Capture the cell that displays the provided text and extract its [x, y] central coordinate. 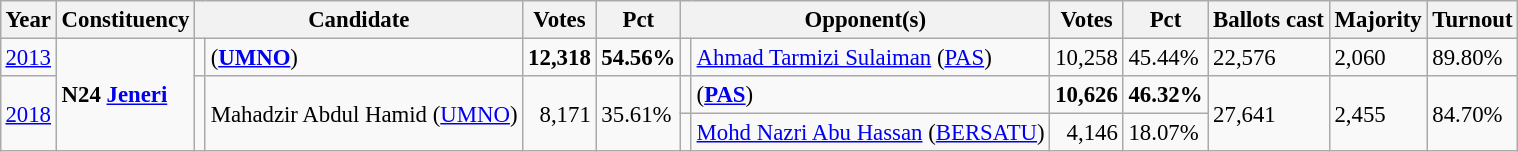
2013 [28, 57]
(PAS) [870, 95]
8,171 [560, 114]
Mahadzir Abdul Hamid (UMNO) [364, 114]
Candidate [359, 20]
18.07% [1166, 133]
4,146 [1086, 133]
Majority [1378, 20]
46.32% [1166, 95]
Ahmad Tarmizi Sulaiman (PAS) [870, 57]
45.44% [1166, 57]
Year [28, 20]
27,641 [1268, 114]
12,318 [560, 57]
2018 [28, 114]
Opponent(s) [866, 20]
35.61% [638, 114]
(UMNO) [364, 57]
22,576 [1268, 57]
10,258 [1086, 57]
2,060 [1378, 57]
Constituency [125, 20]
2,455 [1378, 114]
Mohd Nazri Abu Hassan (BERSATU) [870, 133]
N24 Jeneri [125, 94]
Turnout [1472, 20]
Ballots cast [1268, 20]
84.70% [1472, 114]
54.56% [638, 57]
10,626 [1086, 95]
89.80% [1472, 57]
